Scan for the cell matching the given text and deliver its [x, y] coordinate at center. 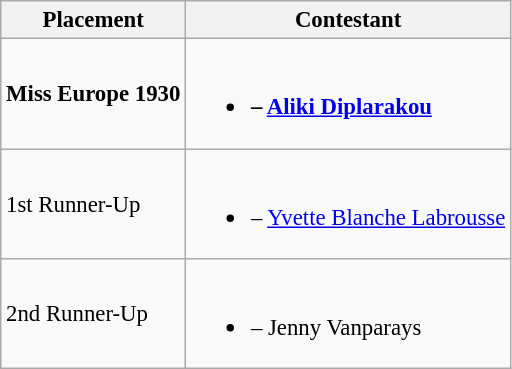
2nd Runner-Up [94, 314]
Contestant [348, 20]
Placement [94, 20]
1st Runner-Up [94, 204]
– Jenny Vanparays [348, 314]
– Yvette Blanche Labrousse [348, 204]
– Aliki Diplarakou [348, 94]
Miss Europe 1930 [94, 94]
